Return [x, y] of the center of cell containing provided text 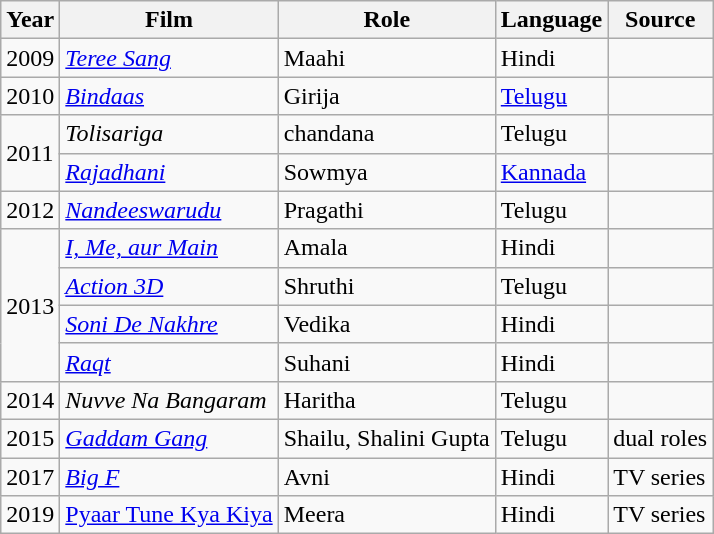
Source [660, 20]
Language [551, 20]
dual roles [660, 438]
Maahi [386, 58]
Amala [386, 248]
Tolisariga [169, 134]
Rajadhani [169, 172]
Pyaar Tune Kya Kiya [169, 515]
Kannada [551, 172]
Vedika [386, 324]
Nuvve Na Bangaram [169, 400]
Shruthi [386, 286]
Soni De Nakhre [169, 324]
2019 [30, 515]
Film [169, 20]
Teree Sang [169, 58]
Avni [386, 477]
Role [386, 20]
chandana [386, 134]
Gaddam Gang [169, 438]
Shailu, Shalini Gupta [386, 438]
Haritha [386, 400]
2009 [30, 58]
Raqt [169, 362]
Big F [169, 477]
2014 [30, 400]
Girija [386, 96]
Bindaas [169, 96]
Meera [386, 515]
Pragathi [386, 210]
Suhani [386, 362]
2012 [30, 210]
2015 [30, 438]
2011 [30, 153]
2013 [30, 305]
Year [30, 20]
Nandeeswarudu [169, 210]
Sowmya [386, 172]
2017 [30, 477]
Action 3D [169, 286]
2010 [30, 96]
I, Me, aur Main [169, 248]
